From the cell containing the given text, extract its center point as (x, y) coordinate. 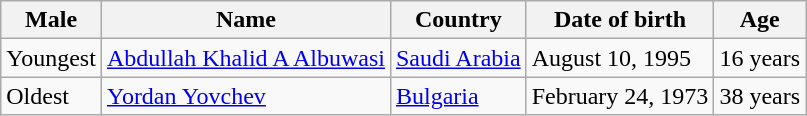
August 10, 1995 (620, 58)
Yordan Yovchev (246, 96)
February 24, 1973 (620, 96)
Male (52, 20)
Date of birth (620, 20)
Name (246, 20)
16 years (760, 58)
Bulgaria (458, 96)
Country (458, 20)
38 years (760, 96)
Age (760, 20)
Youngest (52, 58)
Saudi Arabia (458, 58)
Oldest (52, 96)
Abdullah Khalid A Albuwasi (246, 58)
